Scan for the cell matching the given text and deliver its (x, y) coordinate at center. 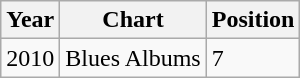
Blues Albums (133, 58)
7 (253, 58)
Year (30, 20)
2010 (30, 58)
Position (253, 20)
Chart (133, 20)
